Capture the cell that displays the provided text and extract its (X, Y) central coordinate. 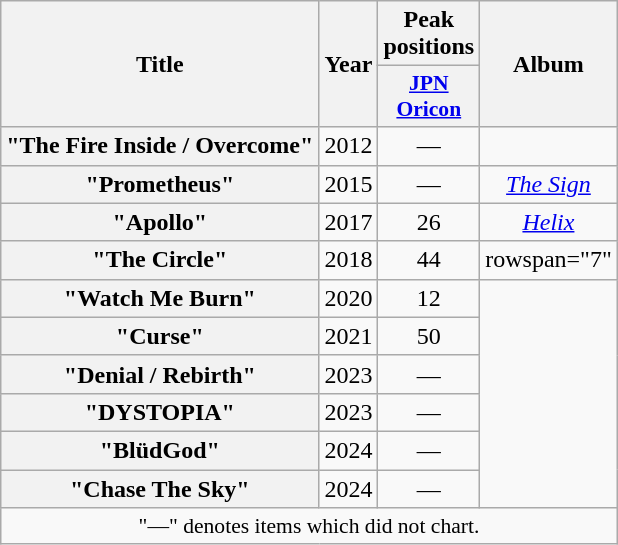
"Chase The Sky" (160, 489)
Peak positions (429, 34)
50 (429, 336)
"Prometheus" (160, 184)
Helix (549, 222)
"Watch Me Burn" (160, 298)
"Apollo" (160, 222)
2021 (348, 336)
"DYSTOPIA" (160, 412)
Album (549, 64)
rowspan="7" (549, 260)
44 (429, 260)
JPNOricon (429, 96)
"The Circle" (160, 260)
"—" denotes items which did not chart. (309, 526)
"The Fire Inside / Overcome" (160, 146)
2015 (348, 184)
2018 (348, 260)
12 (429, 298)
"Denial / Rebirth" (160, 374)
2017 (348, 222)
2020 (348, 298)
"Curse" (160, 336)
The Sign (549, 184)
"BlüdGod" (160, 450)
Year (348, 64)
Title (160, 64)
2012 (348, 146)
26 (429, 222)
